Capture the cell that displays the provided text and extract its [X, Y] central coordinate. 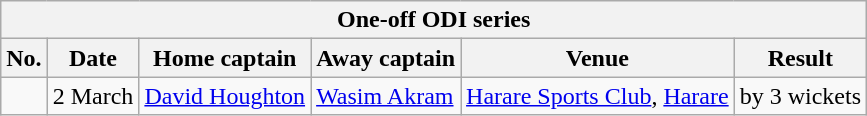
David Houghton [225, 96]
Harare Sports Club, Harare [598, 96]
2 March [93, 96]
by 3 wickets [800, 96]
One-off ODI series [434, 20]
Venue [598, 58]
No. [24, 58]
Away captain [386, 58]
Wasim Akram [386, 96]
Date [93, 58]
Result [800, 58]
Home captain [225, 58]
